Capture the cell that displays the provided text and extract its [X, Y] central coordinate. 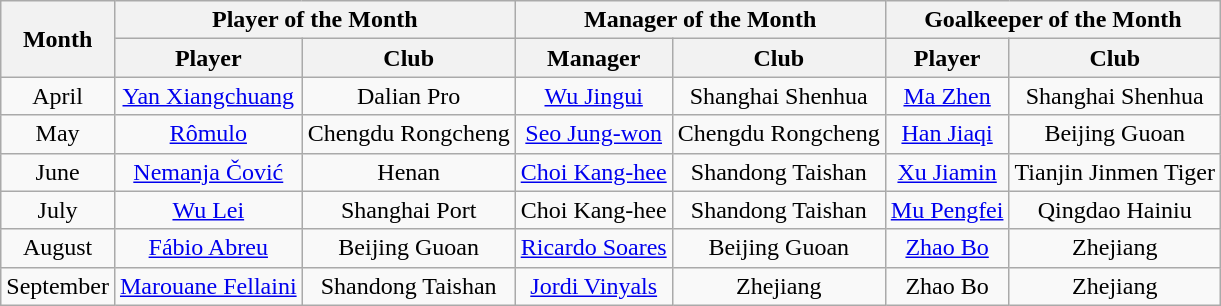
Han Jiaqi [947, 134]
May [58, 134]
Marouane Fellaini [208, 286]
Ma Zhen [947, 96]
Yan Xiangchuang [208, 96]
Henan [408, 172]
Wu Lei [208, 210]
Qingdao Hainiu [1115, 210]
April [58, 96]
Manager of the Month [700, 20]
Nemanja Čović [208, 172]
July [58, 210]
Player of the Month [314, 20]
Goalkeeper of the Month [1052, 20]
Dalian Pro [408, 96]
June [58, 172]
Seo Jung-won [594, 134]
Mu Pengfei [947, 210]
Fábio Abreu [208, 248]
Jordi Vinyals [594, 286]
Ricardo Soares [594, 248]
August [58, 248]
Xu Jiamin [947, 172]
Manager [594, 58]
September [58, 286]
Rômulo [208, 134]
Wu Jingui [594, 96]
Month [58, 39]
Shanghai Port [408, 210]
Tianjin Jinmen Tiger [1115, 172]
